Extract the [x, y] coordinate from the center of the cell holding the provided text.  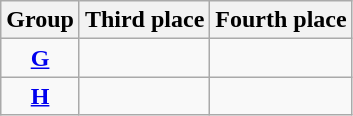
Third place [144, 20]
Group [40, 20]
G [40, 58]
Fourth place [281, 20]
H [40, 96]
